Find where the given text appears and provide that cell's center as [X, Y] coordinate. 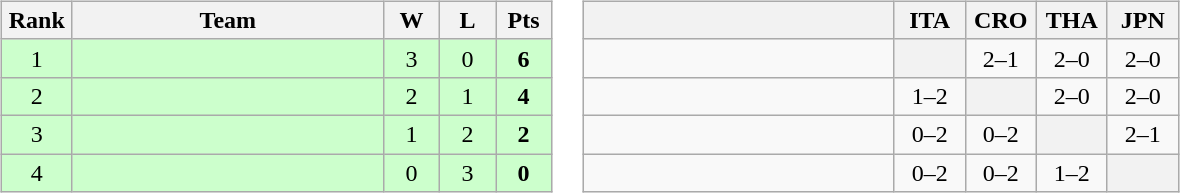
6 [524, 58]
JPN [1142, 20]
W [411, 20]
ITA [930, 20]
CRO [1000, 20]
Pts [524, 20]
THA [1072, 20]
Rank [36, 20]
Team [228, 20]
L [467, 20]
